Capture the cell that displays the provided text and extract its (X, Y) central coordinate. 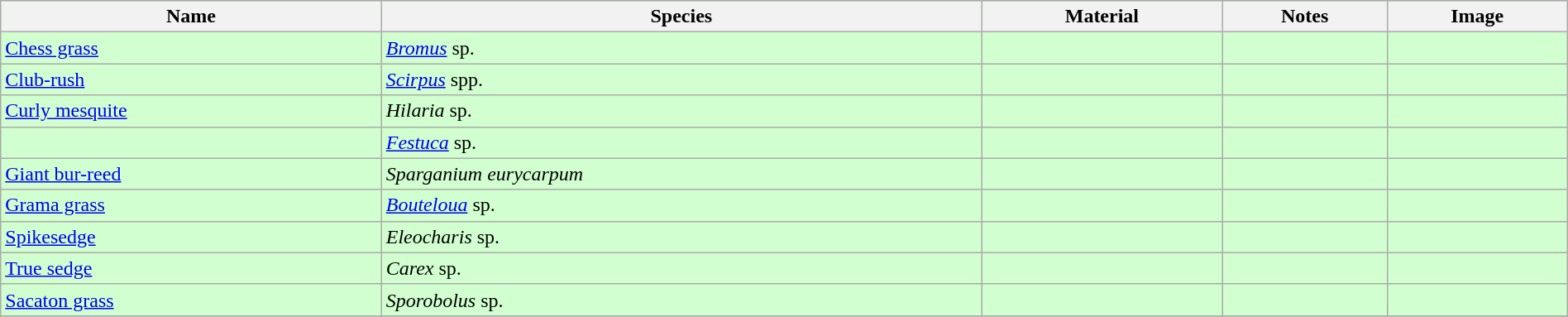
Sporobolus sp. (681, 300)
Image (1477, 17)
Bromus sp. (681, 48)
Club-rush (191, 79)
Material (1102, 17)
Notes (1305, 17)
Giant bur-reed (191, 174)
Grama grass (191, 205)
Festuca sp. (681, 142)
Sparganium eurycarpum (681, 174)
Hilaria sp. (681, 111)
True sedge (191, 268)
Bouteloua sp. (681, 205)
Species (681, 17)
Sacaton grass (191, 300)
Curly mesquite (191, 111)
Spikesedge (191, 237)
Carex sp. (681, 268)
Scirpus spp. (681, 79)
Name (191, 17)
Eleocharis sp. (681, 237)
Chess grass (191, 48)
